Extract the [x, y] coordinate from the center of the cell holding the provided text.  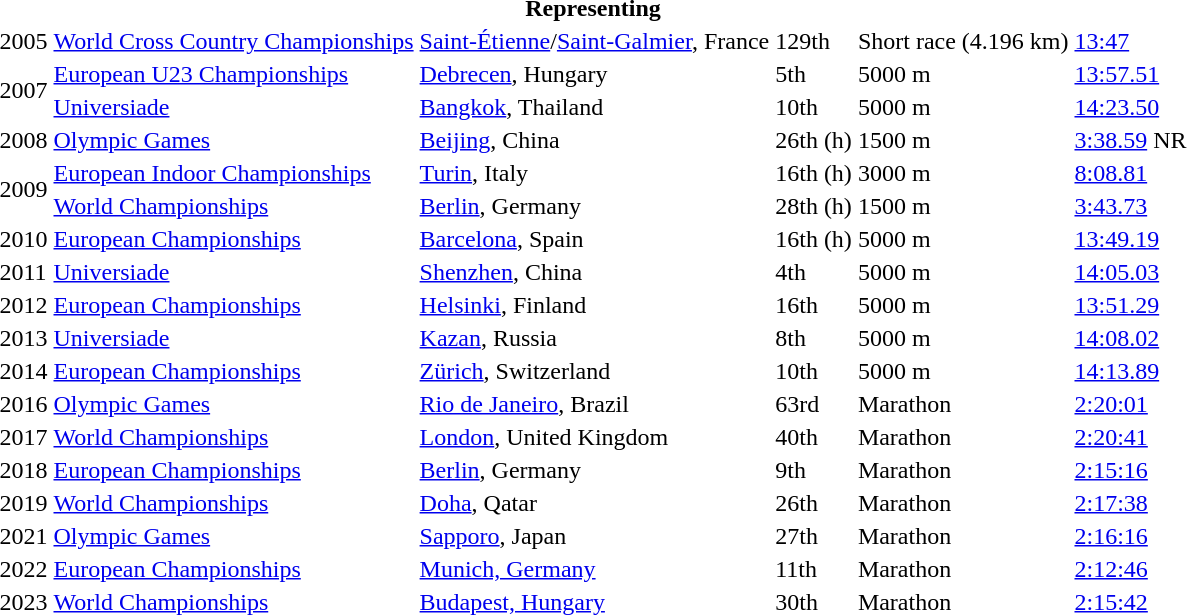
26th [814, 503]
Kazan, Russia [594, 338]
European Indoor Championships [234, 173]
Short race (4.196 km) [963, 41]
11th [814, 569]
16th [814, 305]
Bangkok, Thailand [594, 107]
European U23 Championships [234, 74]
8th [814, 338]
27th [814, 536]
Doha, Qatar [594, 503]
Sapporo, Japan [594, 536]
4th [814, 272]
Saint-Étienne/Saint-Galmier, France [594, 41]
Debrecen, Hungary [594, 74]
40th [814, 437]
Turin, Italy [594, 173]
Helsinki, Finland [594, 305]
Zürich, Switzerland [594, 371]
Shenzhen, China [594, 272]
Munich, Germany [594, 569]
26th (h) [814, 140]
Rio de Janeiro, Brazil [594, 404]
63rd [814, 404]
World Cross Country Championships [234, 41]
9th [814, 470]
3000 m [963, 173]
129th [814, 41]
London, United Kingdom [594, 437]
Barcelona, Spain [594, 239]
28th (h) [814, 206]
5th [814, 74]
Beijing, China [594, 140]
